Search for the cell housing the specified text and yield its (X, Y) center coordinate. 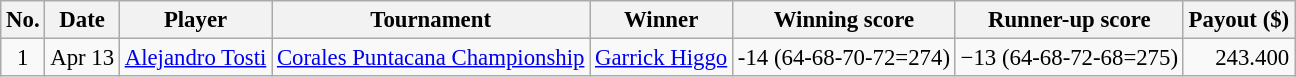
Payout ($) (1238, 20)
−13 (64-68-72-68=275) (1069, 58)
Runner-up score (1069, 20)
-14 (64-68-70-72=274) (844, 58)
Alejandro Tosti (195, 58)
Corales Puntacana Championship (431, 58)
Player (195, 20)
Winning score (844, 20)
1 (23, 58)
Winner (662, 20)
Garrick Higgo (662, 58)
Tournament (431, 20)
Date (82, 20)
Apr 13 (82, 58)
243.400 (1238, 58)
No. (23, 20)
